For the text-containing cell, return its midpoint in (X, Y) coordinate format. 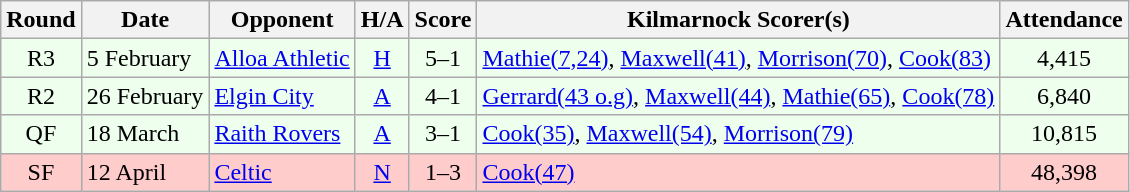
Date (145, 20)
Kilmarnock Scorer(s) (738, 20)
H/A (382, 20)
Round (41, 20)
Mathie(7,24), Maxwell(41), Morrison(70), Cook(83) (738, 58)
Cook(35), Maxwell(54), Morrison(79) (738, 134)
Cook(47) (738, 172)
Score (443, 20)
3–1 (443, 134)
6,840 (1064, 96)
H (382, 58)
Raith Rovers (282, 134)
Gerrard(43 o.g), Maxwell(44), Mathie(65), Cook(78) (738, 96)
10,815 (1064, 134)
SF (41, 172)
5–1 (443, 58)
12 April (145, 172)
5 February (145, 58)
4–1 (443, 96)
48,398 (1064, 172)
QF (41, 134)
R3 (41, 58)
Celtic (282, 172)
18 March (145, 134)
Attendance (1064, 20)
Opponent (282, 20)
N (382, 172)
4,415 (1064, 58)
26 February (145, 96)
R2 (41, 96)
1–3 (443, 172)
Alloa Athletic (282, 58)
Elgin City (282, 96)
